Return the [x, y] coordinate for the center point of the cell that contains the specified text.  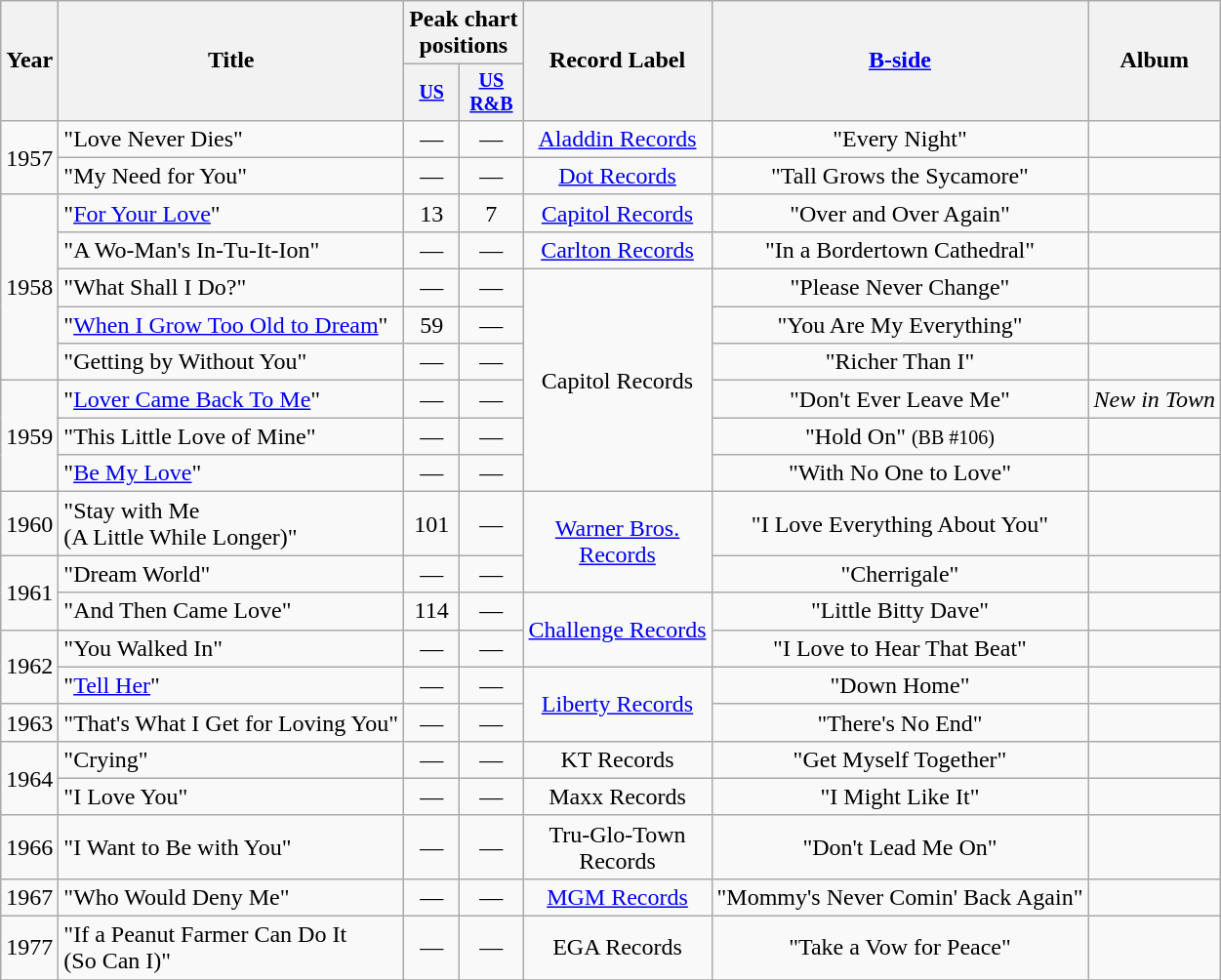
"Stay with Me(A Little While Longer)" [231, 523]
7 [492, 213]
1977 [29, 949]
1958 [29, 287]
US [431, 92]
"Don't Ever Leave Me" [900, 399]
Maxx Records [617, 796]
"Be My Love" [231, 473]
"Cherrigale" [900, 574]
B-side [900, 61]
1961 [29, 592]
1967 [29, 897]
Challenge Records [617, 630]
1966 [29, 847]
Record Label [617, 61]
MGM Records [617, 897]
59 [431, 325]
"I Love You" [231, 796]
"For Your Love" [231, 213]
"I Might Like It" [900, 796]
"Mommy's Never Comin' Back Again" [900, 897]
"Richer Than I" [900, 362]
"Tall Grows the Sycamore" [900, 176]
1964 [29, 778]
"Hold On" (BB #106) [900, 436]
"Take a Vow for Peace" [900, 949]
13 [431, 213]
"In a Bordertown Cathedral" [900, 250]
Carlton Records [617, 250]
"Get Myself Together" [900, 759]
1963 [29, 722]
Album [1155, 61]
"If a Peanut Farmer Can Do It(So Can I)" [231, 949]
Year [29, 61]
1962 [29, 667]
"You Walked In" [231, 648]
EGA Records [617, 949]
Peak chartpositions [464, 33]
1960 [29, 523]
New in Town [1155, 399]
Aladdin Records [617, 139]
Title [231, 61]
101 [431, 523]
"I Love Everything About You" [900, 523]
"A Wo-Man's In-Tu-It-Ion" [231, 250]
"Crying" [231, 759]
"Down Home" [900, 685]
"I Want to Be with You" [231, 847]
"Tell Her" [231, 685]
1959 [29, 436]
"What Shall I Do?" [231, 288]
1957 [29, 157]
"Getting by Without You" [231, 362]
KT Records [617, 759]
Dot Records [617, 176]
"This Little Love of Mine" [231, 436]
"When I Grow Too Old to Dream" [231, 325]
"Little Bitty Dave" [900, 611]
"Dream World" [231, 574]
"My Need for You" [231, 176]
"Love Never Dies" [231, 139]
"Who Would Deny Me" [231, 897]
Tru-Glo-TownRecords [617, 847]
"That's What I Get for Loving You" [231, 722]
"With No One to Love" [900, 473]
"Over and Over Again" [900, 213]
"Don't Lead Me On" [900, 847]
"Lover Came Back To Me" [231, 399]
Liberty Records [617, 704]
"There's No End" [900, 722]
"And Then Came Love" [231, 611]
"I Love to Hear That Beat" [900, 648]
"Please Never Change" [900, 288]
"Every Night" [900, 139]
USR&B [492, 92]
114 [431, 611]
Warner Bros.Records [617, 543]
"You Are My Everything" [900, 325]
